Return the (X, Y) coordinate for the center point of the cell that contains the specified text.  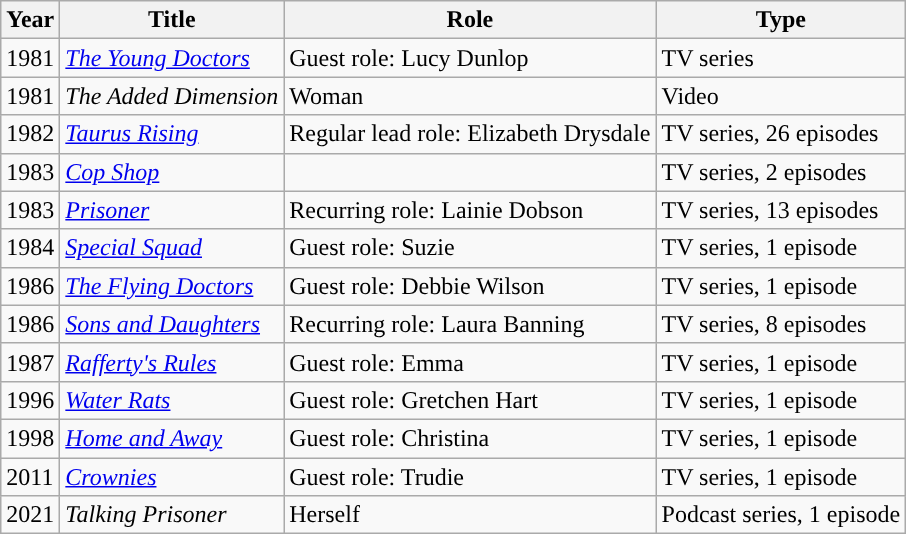
TV series, 26 episodes (781, 134)
Title (172, 20)
1987 (30, 362)
Crownies (172, 477)
1998 (30, 438)
Prisoner (172, 210)
Guest role: Christina (470, 438)
1982 (30, 134)
Guest role: Emma (470, 362)
Guest role: Trudie (470, 477)
The Young Doctors (172, 58)
Video (781, 96)
Sons and Daughters (172, 324)
2011 (30, 477)
1984 (30, 248)
Water Rats (172, 400)
The Flying Doctors (172, 286)
Herself (470, 515)
Taurus Rising (172, 134)
Woman (470, 96)
Recurring role: Lainie Dobson (470, 210)
Guest role: Lucy Dunlop (470, 58)
1996 (30, 400)
Guest role: Gretchen Hart (470, 400)
Talking Prisoner (172, 515)
TV series, 13 episodes (781, 210)
The Added Dimension (172, 96)
Cop Shop (172, 172)
Type (781, 20)
Role (470, 20)
TV series (781, 58)
Year (30, 20)
Home and Away (172, 438)
Regular lead role: Elizabeth Drysdale (470, 134)
TV series, 2 episodes (781, 172)
TV series, 8 episodes (781, 324)
Special Squad (172, 248)
2021 (30, 515)
Recurring role: Laura Banning (470, 324)
Guest role: Suzie (470, 248)
Rafferty's Rules (172, 362)
Guest role: Debbie Wilson (470, 286)
Podcast series, 1 episode (781, 515)
